Pinpoint the cell where the given text exists, returning its [X, Y] midpoint coordinate. 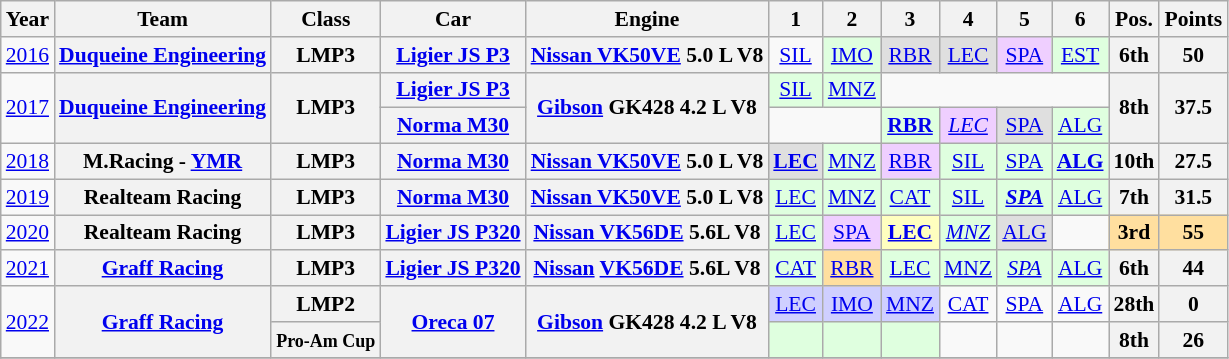
2016 [28, 55]
2021 [28, 269]
Team [162, 19]
2019 [28, 197]
EST [1080, 55]
31.5 [1193, 197]
3 [910, 19]
2017 [28, 108]
50 [1193, 55]
44 [1193, 269]
1 [796, 19]
3rd [1134, 233]
Engine [648, 19]
26 [1193, 340]
2022 [28, 322]
55 [1193, 233]
2020 [28, 233]
0 [1193, 304]
2 [852, 19]
7th [1134, 197]
Points [1193, 19]
5 [1024, 19]
Class [326, 19]
Pro-Am Cup [326, 340]
6 [1080, 19]
4 [968, 19]
M.Racing - YMR [162, 162]
Year [28, 19]
Pos. [1134, 19]
28th [1134, 304]
10th [1134, 162]
Car [452, 19]
LMP2 [326, 304]
Oreca 07 [452, 322]
2018 [28, 162]
37.5 [1193, 108]
27.5 [1193, 162]
